Pinpoint the cell where the given text exists, returning its [X, Y] midpoint coordinate. 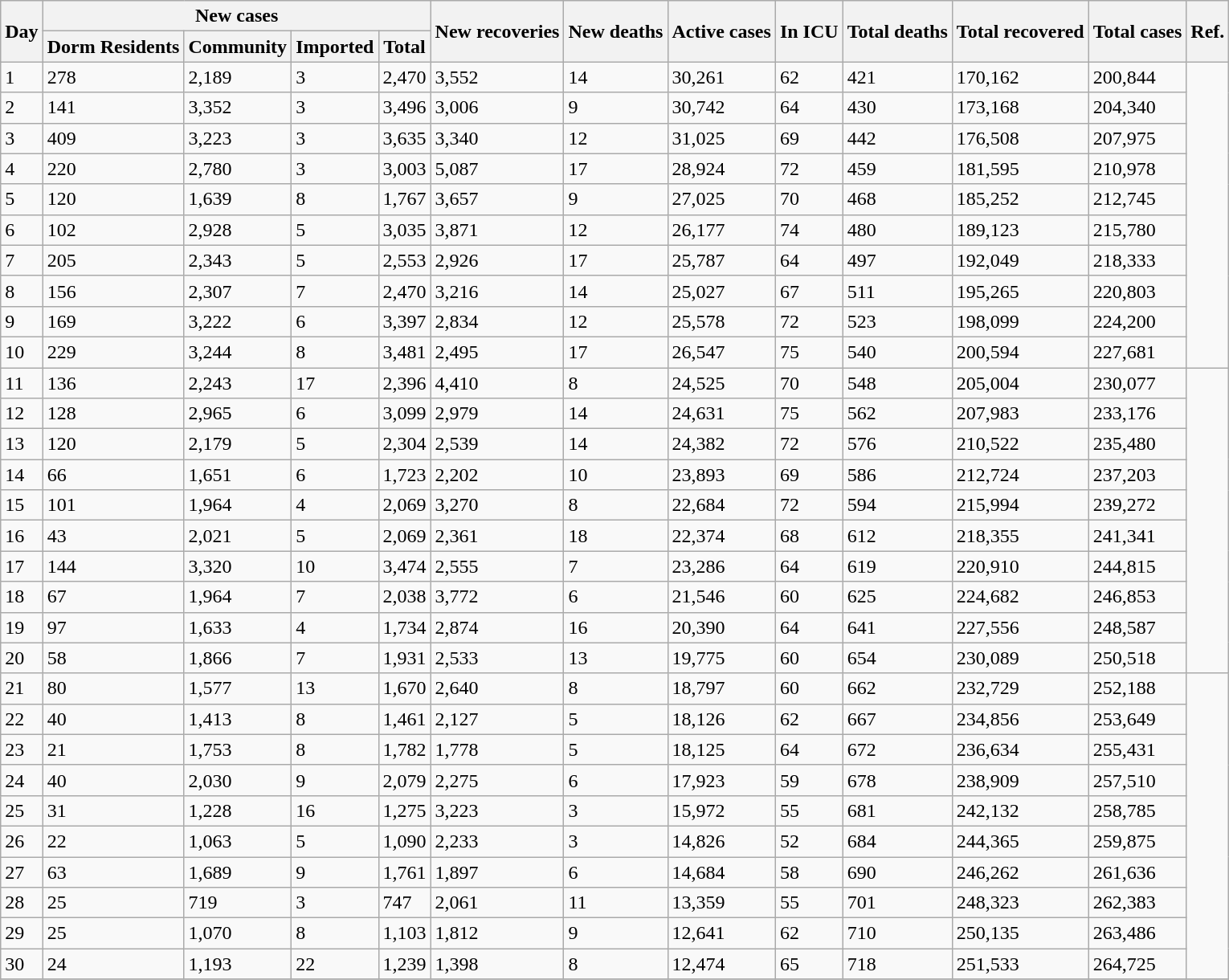
3,552 [497, 77]
562 [897, 414]
New cases [236, 16]
1,761 [405, 872]
701 [897, 903]
Dorm Residents [113, 47]
2,189 [238, 77]
678 [897, 780]
641 [897, 627]
3,340 [497, 138]
3,397 [405, 321]
246,853 [1137, 597]
235,480 [1137, 444]
31,025 [721, 138]
102 [113, 230]
1,633 [238, 627]
229 [113, 352]
14,826 [721, 841]
12,641 [721, 933]
1,767 [405, 199]
218,333 [1137, 260]
2,179 [238, 444]
2,030 [238, 780]
1,782 [405, 749]
459 [897, 169]
27 [22, 872]
185,252 [1020, 199]
Ref. [1208, 31]
246,262 [1020, 872]
220 [113, 169]
1,063 [238, 841]
430 [897, 108]
654 [897, 658]
Total cases [1137, 31]
74 [809, 230]
1,398 [497, 964]
442 [897, 138]
234,856 [1020, 719]
2,780 [238, 169]
497 [897, 260]
2,361 [497, 536]
1,639 [238, 199]
24,631 [721, 414]
710 [897, 933]
22,374 [721, 536]
1,577 [238, 688]
141 [113, 108]
26,177 [721, 230]
2,533 [497, 658]
Imported [335, 47]
511 [897, 291]
173,168 [1020, 108]
253,649 [1137, 719]
1,812 [497, 933]
2 [22, 108]
2,079 [405, 780]
409 [113, 138]
230,089 [1020, 658]
257,510 [1137, 780]
2,275 [497, 780]
12,474 [721, 964]
2,539 [497, 444]
In ICU [809, 31]
66 [113, 475]
25,787 [721, 260]
2,553 [405, 260]
242,132 [1020, 811]
1,753 [238, 749]
1,689 [238, 872]
2,396 [405, 383]
3,635 [405, 138]
Day [22, 31]
1,103 [405, 933]
207,983 [1020, 414]
1,239 [405, 964]
144 [113, 566]
244,815 [1137, 566]
23,286 [721, 566]
224,682 [1020, 597]
681 [897, 811]
97 [113, 627]
263,486 [1137, 933]
1,723 [405, 475]
227,681 [1137, 352]
2,021 [238, 536]
3,352 [238, 108]
236,634 [1020, 749]
136 [113, 383]
1,931 [405, 658]
128 [113, 414]
New recoveries [497, 31]
181,595 [1020, 169]
189,123 [1020, 230]
Total recovered [1020, 31]
2,926 [497, 260]
22,684 [721, 505]
227,556 [1020, 627]
215,994 [1020, 505]
25,578 [721, 321]
1,070 [238, 933]
2,874 [497, 627]
2,965 [238, 414]
2,038 [405, 597]
210,522 [1020, 444]
19,775 [721, 658]
210,978 [1137, 169]
718 [897, 964]
1,090 [405, 841]
2,127 [497, 719]
21,546 [721, 597]
1,897 [497, 872]
2,640 [497, 688]
468 [897, 199]
3,657 [497, 199]
Total deaths [897, 31]
2,834 [497, 321]
1,670 [405, 688]
747 [405, 903]
15,972 [721, 811]
3,270 [497, 505]
198,099 [1020, 321]
2,243 [238, 383]
65 [809, 964]
3,320 [238, 566]
205 [113, 260]
205,004 [1020, 383]
2,928 [238, 230]
2,979 [497, 414]
672 [897, 749]
230,077 [1137, 383]
18,797 [721, 688]
1,275 [405, 811]
24,525 [721, 383]
18,126 [721, 719]
17,923 [721, 780]
232,729 [1020, 688]
1,413 [238, 719]
18,125 [721, 749]
29 [22, 933]
2,304 [405, 444]
1,461 [405, 719]
3,481 [405, 352]
259,875 [1137, 841]
169 [113, 321]
Community [238, 47]
New deaths [615, 31]
31 [113, 811]
421 [897, 77]
59 [809, 780]
3,496 [405, 108]
248,587 [1137, 627]
192,049 [1020, 260]
43 [113, 536]
3,003 [405, 169]
5,087 [497, 169]
278 [113, 77]
28 [22, 903]
26 [22, 841]
576 [897, 444]
667 [897, 719]
586 [897, 475]
15 [22, 505]
20 [22, 658]
170,162 [1020, 77]
30,261 [721, 77]
684 [897, 841]
3,099 [405, 414]
220,803 [1137, 291]
1,228 [238, 811]
1,651 [238, 475]
Active cases [721, 31]
250,518 [1137, 658]
2,061 [497, 903]
3,244 [238, 352]
176,508 [1020, 138]
195,265 [1020, 291]
2,495 [497, 352]
3,035 [405, 230]
251,533 [1020, 964]
2,307 [238, 291]
248,323 [1020, 903]
Total [405, 47]
13,359 [721, 903]
1,734 [405, 627]
23 [22, 749]
250,135 [1020, 933]
523 [897, 321]
200,844 [1137, 77]
3,222 [238, 321]
1 [22, 77]
480 [897, 230]
1,193 [238, 964]
252,188 [1137, 688]
719 [238, 903]
156 [113, 291]
262,383 [1137, 903]
19 [22, 627]
255,431 [1137, 749]
4,410 [497, 383]
27,025 [721, 199]
204,340 [1137, 108]
52 [809, 841]
2,202 [497, 475]
237,203 [1137, 475]
264,725 [1137, 964]
220,910 [1020, 566]
200,594 [1020, 352]
690 [897, 872]
625 [897, 597]
224,200 [1137, 321]
1,778 [497, 749]
662 [897, 688]
20,390 [721, 627]
215,780 [1137, 230]
26,547 [721, 352]
261,636 [1137, 872]
3,772 [497, 597]
258,785 [1137, 811]
548 [897, 383]
28,924 [721, 169]
241,341 [1137, 536]
68 [809, 536]
24,382 [721, 444]
30,742 [721, 108]
2,555 [497, 566]
23,893 [721, 475]
212,724 [1020, 475]
2,233 [497, 841]
80 [113, 688]
3,871 [497, 230]
540 [897, 352]
238,909 [1020, 780]
3,474 [405, 566]
239,272 [1137, 505]
612 [897, 536]
244,365 [1020, 841]
207,975 [1137, 138]
218,355 [1020, 536]
25,027 [721, 291]
2,343 [238, 260]
619 [897, 566]
101 [113, 505]
14,684 [721, 872]
3,006 [497, 108]
1,866 [238, 658]
212,745 [1137, 199]
594 [897, 505]
3,216 [497, 291]
63 [113, 872]
233,176 [1137, 414]
30 [22, 964]
